Return [x, y] of the center of cell containing provided text 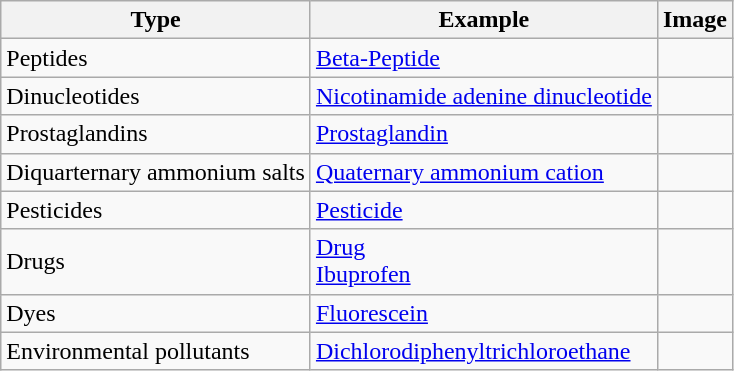
Prostaglandins [156, 134]
Beta-Peptide [484, 58]
Environmental pollutants [156, 351]
Pesticides [156, 210]
Pesticide [484, 210]
Image [694, 20]
Fluorescein [484, 313]
Nicotinamide adenine dinucleotide [484, 96]
Diquarternary ammonium salts [156, 172]
Quaternary ammonium cation [484, 172]
Dichlorodiphenyltrichloroethane [484, 351]
DrugIbuprofen [484, 262]
Dyes [156, 313]
Peptides [156, 58]
Example [484, 20]
Type [156, 20]
Prostaglandin [484, 134]
Dinucleotides [156, 96]
Drugs [156, 262]
